Detect which cell encompasses the target text, then output its [x, y] center coordinate. 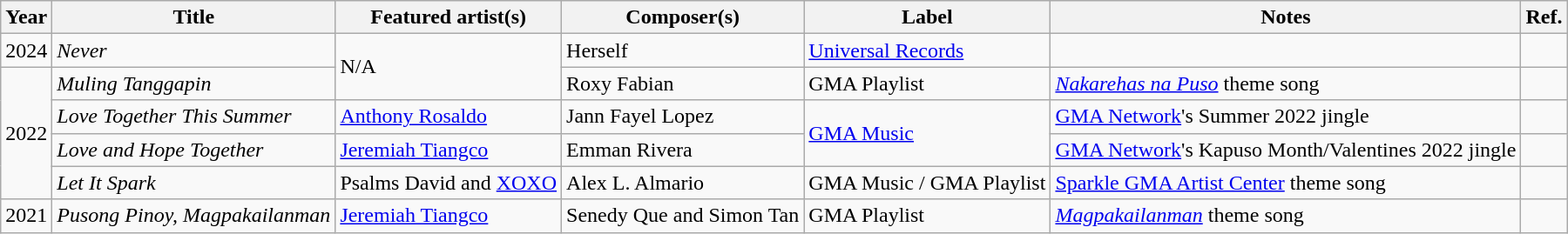
Muling Tanggapin [193, 84]
Composer(s) [683, 17]
Label [927, 17]
Anthony Rosaldo [449, 117]
Love and Hope Together [193, 150]
Herself [683, 50]
2024 [26, 50]
Love Together This Summer [193, 117]
Senedy Que and Simon Tan [683, 216]
Title [193, 17]
Let It Spark [193, 183]
N/A [449, 67]
Pusong Pinoy, Magpakailanman [193, 216]
Featured artist(s) [449, 17]
2021 [26, 216]
Jann Fayel Lopez [683, 117]
Roxy Fabian [683, 84]
Alex L. Almario [683, 183]
Emman Rivera [683, 150]
GMA Network's Summer 2022 jingle [1286, 117]
Year [26, 17]
Sparkle GMA Artist Center theme song [1286, 183]
Never [193, 50]
GMA Music [927, 133]
Magpakailanman theme song [1286, 216]
Psalms David and XOXO [449, 183]
Ref. [1544, 17]
Notes [1286, 17]
Universal Records [927, 50]
GMA Music / GMA Playlist [927, 183]
Nakarehas na Puso theme song [1286, 84]
2022 [26, 133]
GMA Network's Kapuso Month/Valentines 2022 jingle [1286, 150]
